Identify which cell holds the provided text, then report its (X, Y) central coordinate. 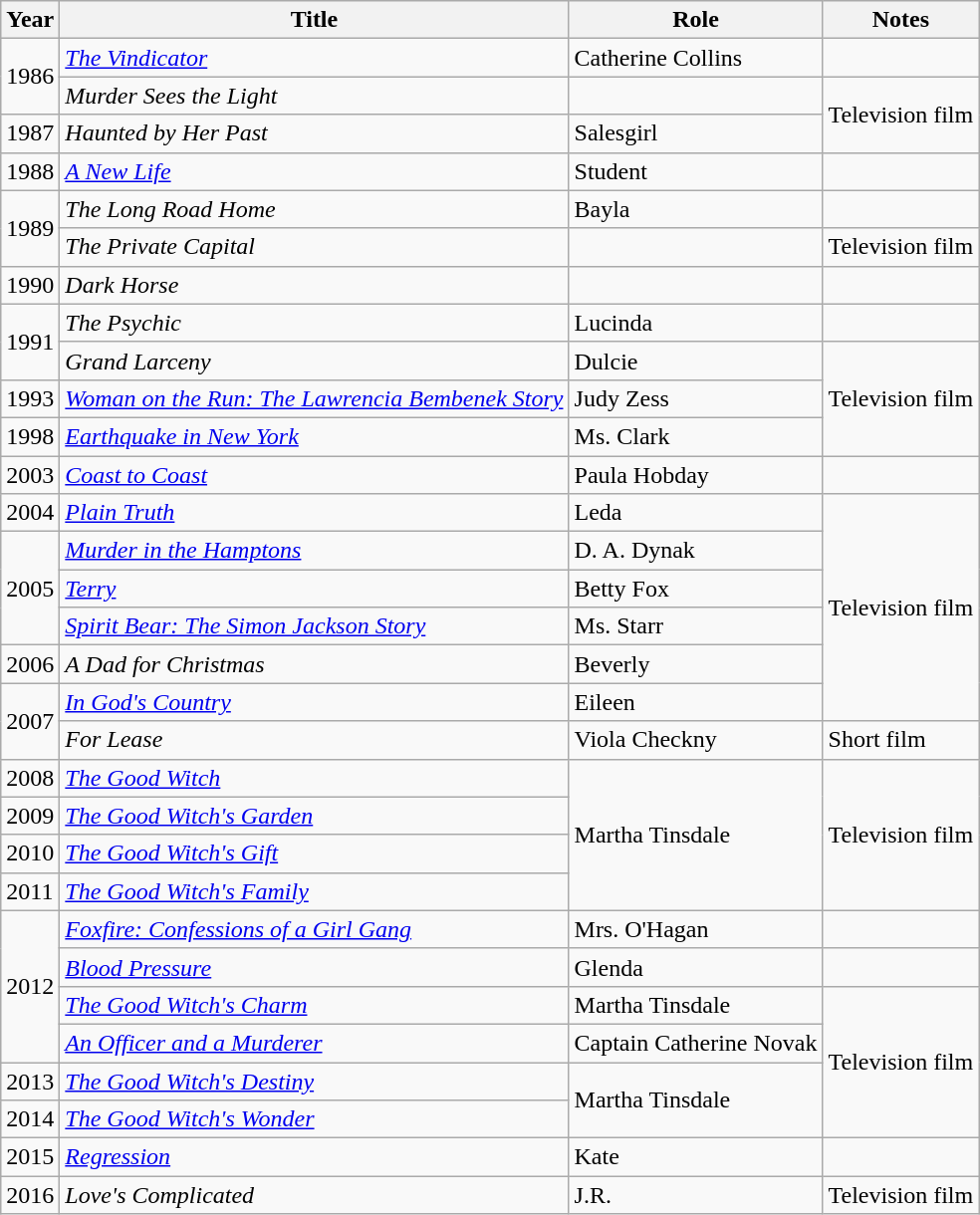
Viola Checkny (695, 740)
2013 (30, 1081)
Leda (695, 513)
Salesgirl (695, 133)
The Good Witch's Gift (315, 853)
Role (695, 20)
Spirit Bear: The Simon Jackson Story (315, 626)
Dulcie (695, 361)
Eileen (695, 702)
The Good Witch's Family (315, 891)
2003 (30, 475)
The Long Road Home (315, 209)
Earthquake in New York (315, 436)
Coast to Coast (315, 475)
Love's Complicated (315, 1195)
The Good Witch's Wonder (315, 1119)
Kate (695, 1157)
Title (315, 20)
2009 (30, 816)
Betty Fox (695, 589)
Dark Horse (315, 285)
Notes (900, 20)
The Private Capital (315, 247)
Haunted by Her Past (315, 133)
1991 (30, 342)
Blood Pressure (315, 967)
Beverly (695, 664)
1990 (30, 285)
Regression (315, 1157)
2010 (30, 853)
2012 (30, 986)
Plain Truth (315, 513)
2007 (30, 721)
1988 (30, 171)
1986 (30, 77)
Mrs. O'Hagan (695, 929)
Foxfire: Confessions of a Girl Gang (315, 929)
Glenda (695, 967)
Lucinda (695, 323)
Murder Sees the Light (315, 96)
For Lease (315, 740)
Ms. Clark (695, 436)
The Psychic (315, 323)
A Dad for Christmas (315, 664)
2005 (30, 589)
Murder in the Hamptons (315, 551)
Woman on the Run: The Lawrencia Bembenek Story (315, 398)
J.R. (695, 1195)
1987 (30, 133)
In God's Country (315, 702)
2006 (30, 664)
2016 (30, 1195)
2011 (30, 891)
The Good Witch's Destiny (315, 1081)
A New Life (315, 171)
Short film (900, 740)
Terry (315, 589)
Year (30, 20)
The Good Witch (315, 778)
The Good Witch's Charm (315, 1005)
2004 (30, 513)
2015 (30, 1157)
1989 (30, 228)
Ms. Starr (695, 626)
Paula Hobday (695, 475)
2014 (30, 1119)
Student (695, 171)
1998 (30, 436)
Grand Larceny (315, 361)
Captain Catherine Novak (695, 1043)
1993 (30, 398)
Judy Zess (695, 398)
Bayla (695, 209)
2008 (30, 778)
Catherine Collins (695, 58)
D. A. Dynak (695, 551)
The Vindicator (315, 58)
An Officer and a Murderer (315, 1043)
The Good Witch's Garden (315, 816)
